Return [x, y] of the center of cell containing provided text 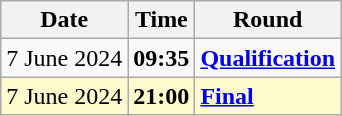
Final [268, 96]
Round [268, 20]
Date [64, 20]
Time [162, 20]
09:35 [162, 58]
21:00 [162, 96]
Qualification [268, 58]
